Return [X, Y] of the center of cell containing provided text 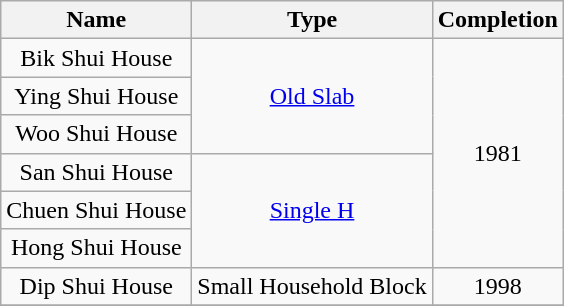
Bik Shui House [96, 58]
Hong Shui House [96, 248]
Name [96, 20]
Dip Shui House [96, 286]
Chuen Shui House [96, 210]
1981 [498, 153]
Single H [312, 210]
Woo Shui House [96, 134]
Ying Shui House [96, 96]
Completion [498, 20]
Small Household Block [312, 286]
Old Slab [312, 96]
San Shui House [96, 172]
Type [312, 20]
1998 [498, 286]
